Pinpoint the cell where the given text exists, returning its (X, Y) midpoint coordinate. 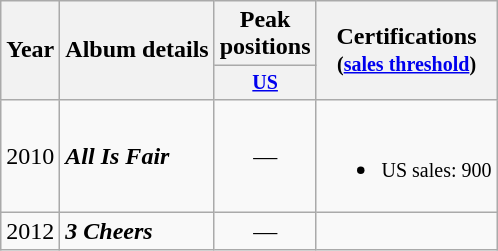
2010 (30, 156)
All Is Fair (137, 156)
Peak positions (265, 34)
2012 (30, 231)
US (265, 82)
Album details (137, 50)
Year (30, 50)
US sales: 900 (406, 156)
Certifications(sales threshold) (406, 50)
3 Cheers (137, 231)
